Identify which cell holds the provided text, then report its (X, Y) central coordinate. 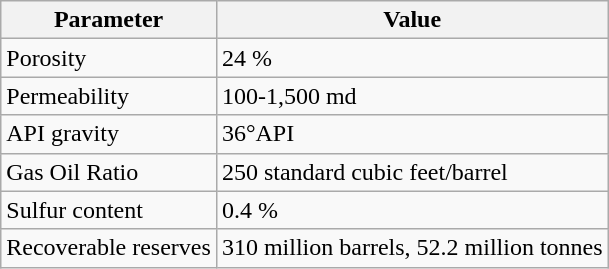
310 million barrels, 52.2 million tonnes (412, 248)
24 % (412, 58)
250 standard cubic feet/barrel (412, 172)
Parameter (109, 20)
Porosity (109, 58)
Gas Oil Ratio (109, 172)
Sulfur content (109, 210)
100-1,500 md (412, 96)
Permeability (109, 96)
36°API (412, 134)
0.4 % (412, 210)
Value (412, 20)
Recoverable reserves (109, 248)
API gravity (109, 134)
